Identify which cell holds the provided text, then report its [x, y] central coordinate. 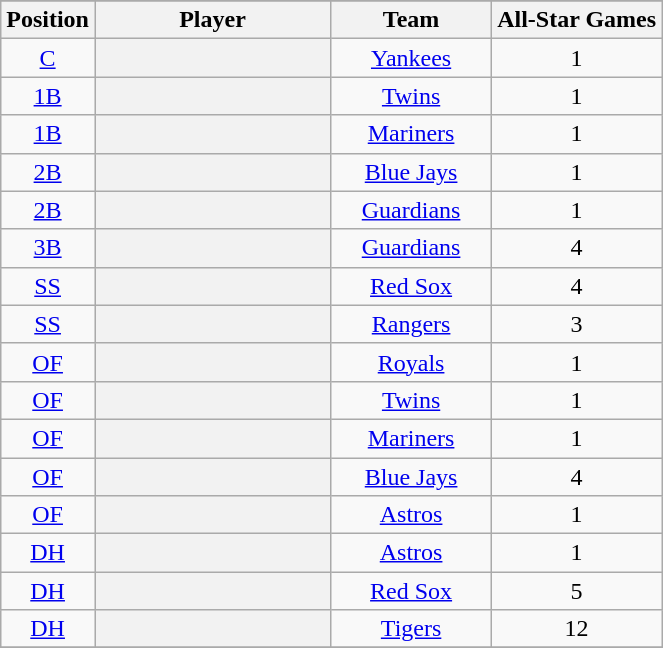
3 [577, 324]
12 [577, 629]
Position [48, 20]
Player [212, 20]
Team [412, 20]
Tigers [412, 629]
Rangers [412, 324]
All-Star Games [577, 20]
C [48, 58]
Royals [412, 362]
5 [577, 591]
3B [48, 248]
Yankees [412, 58]
